Capture the cell that displays the provided text and extract its (X, Y) central coordinate. 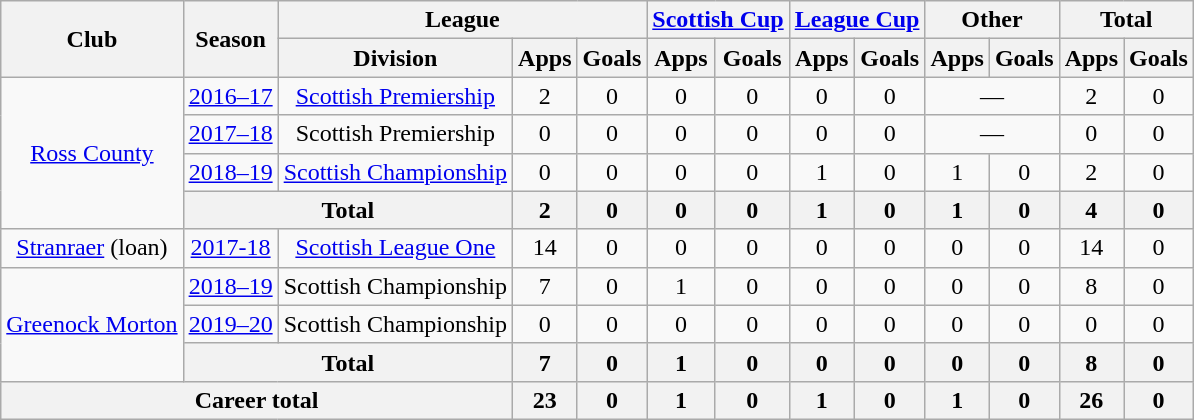
23 (545, 400)
Scottish Cup (718, 20)
League Cup (857, 20)
League (462, 20)
Greenock Morton (92, 324)
Stranraer (loan) (92, 248)
2019–20 (230, 324)
2016–17 (230, 96)
Other (992, 20)
4 (1091, 210)
Scottish League One (395, 248)
26 (1091, 400)
Career total (257, 400)
2017–18 (230, 134)
2017-18 (230, 248)
Ross County (92, 153)
Division (395, 58)
Season (230, 39)
Club (92, 39)
